For the text-containing cell, return its midpoint in (X, Y) coordinate format. 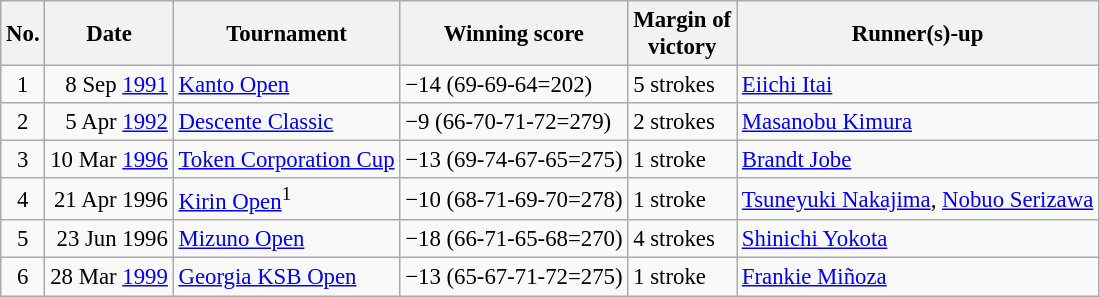
Date (109, 34)
Runner(s)-up (918, 34)
21 Apr 1996 (109, 199)
−13 (65-67-71-72=275) (514, 277)
No. (23, 34)
4 (23, 199)
2 (23, 122)
−14 (69-69-64=202) (514, 85)
Frankie Miñoza (918, 277)
3 (23, 160)
−18 (66-71-65-68=270) (514, 239)
10 Mar 1996 (109, 160)
Georgia KSB Open (286, 277)
2 strokes (682, 122)
Kanto Open (286, 85)
8 Sep 1991 (109, 85)
Tsuneyuki Nakajima, Nobuo Serizawa (918, 199)
5 Apr 1992 (109, 122)
Kirin Open1 (286, 199)
4 strokes (682, 239)
Margin ofvictory (682, 34)
Brandt Jobe (918, 160)
6 (23, 277)
Descente Classic (286, 122)
Mizuno Open (286, 239)
1 (23, 85)
23 Jun 1996 (109, 239)
Tournament (286, 34)
Masanobu Kimura (918, 122)
−13 (69-74-67-65=275) (514, 160)
5 strokes (682, 85)
Shinichi Yokota (918, 239)
−9 (66-70-71-72=279) (514, 122)
Eiichi Itai (918, 85)
Token Corporation Cup (286, 160)
Winning score (514, 34)
28 Mar 1999 (109, 277)
−10 (68-71-69-70=278) (514, 199)
5 (23, 239)
